Extract the [X, Y] coordinate from the center of the cell holding the provided text.  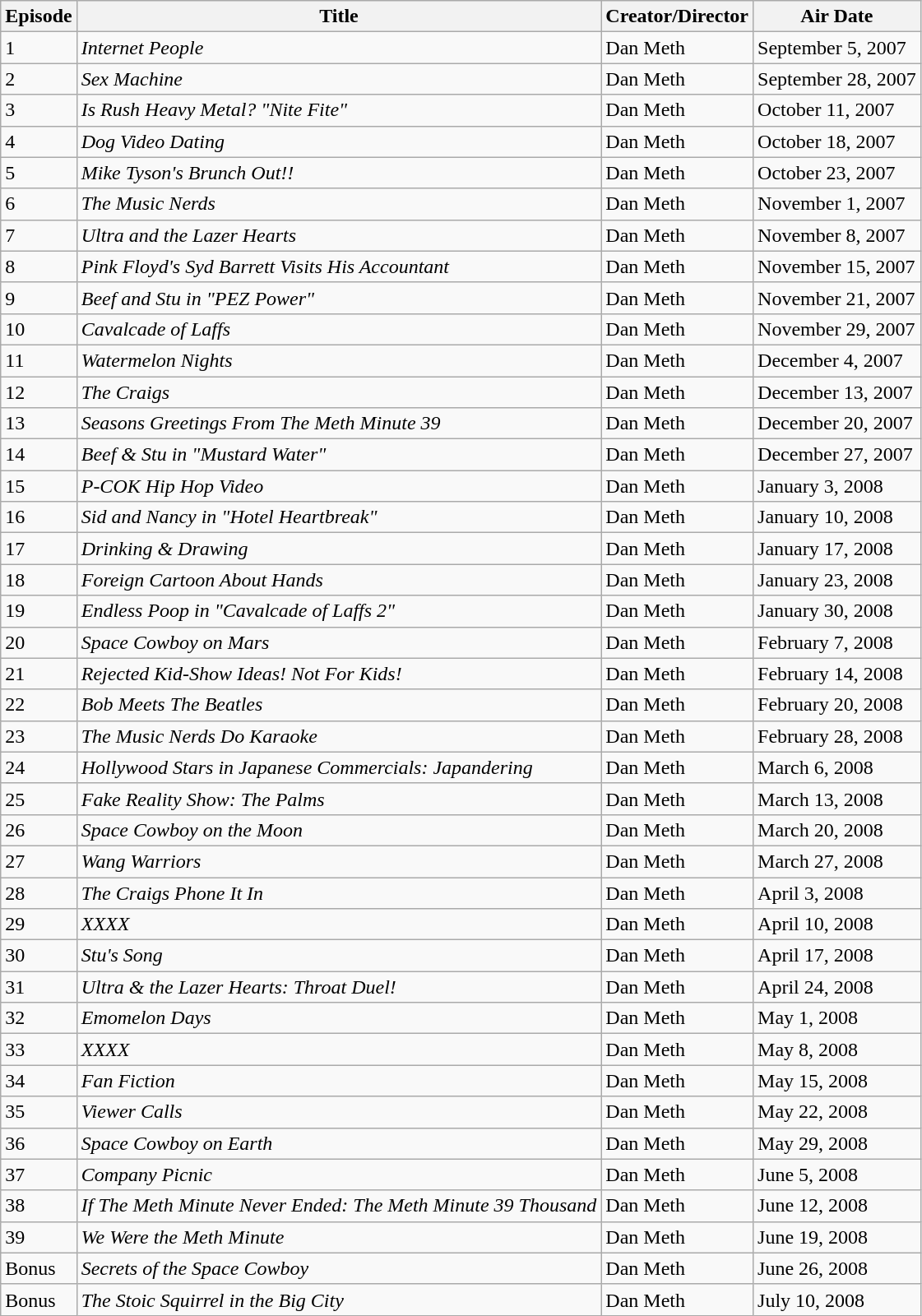
22 [39, 705]
Dog Video Dating [339, 141]
33 [39, 1050]
Ultra and the Lazer Hearts [339, 235]
September 28, 2007 [837, 79]
Is Rush Heavy Metal? "Nite Fite" [339, 110]
November 1, 2007 [837, 204]
34 [39, 1081]
39 [39, 1237]
37 [39, 1175]
9 [39, 298]
1 [39, 48]
April 24, 2008 [837, 987]
April 17, 2008 [837, 956]
14 [39, 455]
January 30, 2008 [837, 611]
Secrets of the Space Cowboy [339, 1268]
Fan Fiction [339, 1081]
February 7, 2008 [837, 642]
February 28, 2008 [837, 736]
29 [39, 924]
November 8, 2007 [837, 235]
6 [39, 204]
Sex Machine [339, 79]
Viewer Calls [339, 1112]
September 5, 2007 [837, 48]
20 [39, 642]
Episode [39, 16]
Seasons Greetings From The Meth Minute 39 [339, 424]
May 15, 2008 [837, 1081]
June 19, 2008 [837, 1237]
The Craigs Phone It In [339, 892]
March 6, 2008 [837, 767]
October 23, 2007 [837, 173]
25 [39, 799]
June 26, 2008 [837, 1268]
24 [39, 767]
Sid and Nancy in "Hotel Heartbreak" [339, 517]
15 [39, 486]
16 [39, 517]
June 5, 2008 [837, 1175]
February 20, 2008 [837, 705]
Beef & Stu in "Mustard Water" [339, 455]
December 20, 2007 [837, 424]
Foreign Cartoon About Hands [339, 580]
21 [39, 674]
Pink Floyd's Syd Barrett Visits His Accountant [339, 266]
Rejected Kid-Show Ideas! Not For Kids! [339, 674]
January 3, 2008 [837, 486]
January 10, 2008 [837, 517]
38 [39, 1206]
We Were the Meth Minute [339, 1237]
March 13, 2008 [837, 799]
Ultra & the Lazer Hearts: Throat Duel! [339, 987]
27 [39, 861]
February 14, 2008 [837, 674]
Endless Poop in "Cavalcade of Laffs 2" [339, 611]
December 27, 2007 [837, 455]
December 4, 2007 [837, 360]
26 [39, 830]
The Craigs [339, 392]
Title [339, 16]
13 [39, 424]
Air Date [837, 16]
March 27, 2008 [837, 861]
Creator/Director [678, 16]
March 20, 2008 [837, 830]
May 29, 2008 [837, 1143]
28 [39, 892]
P-COK Hip Hop Video [339, 486]
4 [39, 141]
Hollywood Stars in Japanese Commercials: Japandering [339, 767]
36 [39, 1143]
Space Cowboy on the Moon [339, 830]
July 10, 2008 [837, 1300]
November 29, 2007 [837, 329]
April 3, 2008 [837, 892]
18 [39, 580]
17 [39, 549]
Mike Tyson's Brunch Out!! [339, 173]
3 [39, 110]
12 [39, 392]
31 [39, 987]
June 12, 2008 [837, 1206]
5 [39, 173]
Fake Reality Show: The Palms [339, 799]
11 [39, 360]
Space Cowboy on Mars [339, 642]
May 22, 2008 [837, 1112]
Internet People [339, 48]
19 [39, 611]
35 [39, 1112]
December 13, 2007 [837, 392]
April 10, 2008 [837, 924]
Emomelon Days [339, 1018]
The Music Nerds Do Karaoke [339, 736]
7 [39, 235]
Bob Meets The Beatles [339, 705]
The Stoic Squirrel in the Big City [339, 1300]
October 11, 2007 [837, 110]
Wang Warriors [339, 861]
May 1, 2008 [837, 1018]
Company Picnic [339, 1175]
23 [39, 736]
October 18, 2007 [837, 141]
30 [39, 956]
2 [39, 79]
November 21, 2007 [837, 298]
32 [39, 1018]
10 [39, 329]
January 23, 2008 [837, 580]
Watermelon Nights [339, 360]
The Music Nerds [339, 204]
November 15, 2007 [837, 266]
Stu's Song [339, 956]
Beef and Stu in "PEZ Power" [339, 298]
May 8, 2008 [837, 1050]
8 [39, 266]
Drinking & Drawing [339, 549]
January 17, 2008 [837, 549]
If The Meth Minute Never Ended: The Meth Minute 39 Thousand [339, 1206]
Cavalcade of Laffs [339, 329]
Space Cowboy on Earth [339, 1143]
